Extract the [X, Y] coordinate from the center of the cell holding the provided text.  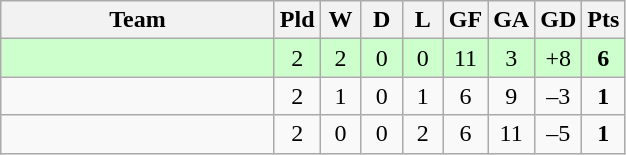
9 [512, 96]
–3 [558, 96]
GA [512, 20]
D [382, 20]
3 [512, 58]
GF [465, 20]
Pld [297, 20]
Team [138, 20]
GD [558, 20]
W [340, 20]
L [422, 20]
Pts [604, 20]
+8 [558, 58]
–5 [558, 134]
